Identify which cell holds the provided text, then report its (x, y) central coordinate. 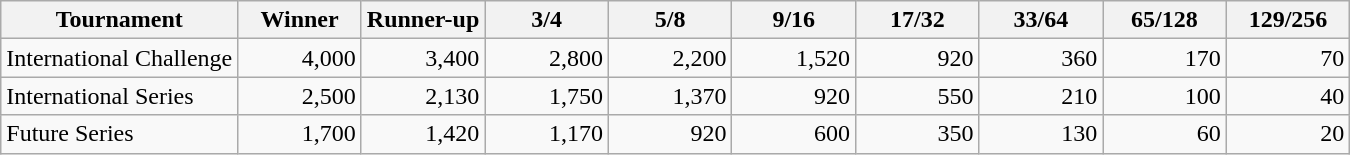
1,420 (423, 134)
9/16 (794, 20)
33/64 (1041, 20)
Runner-up (423, 20)
20 (1288, 134)
600 (794, 134)
Tournament (120, 20)
2,130 (423, 96)
4,000 (300, 58)
17/32 (918, 20)
1,170 (547, 134)
2,800 (547, 58)
2,200 (670, 58)
1,520 (794, 58)
Future Series (120, 134)
360 (1041, 58)
210 (1041, 96)
130 (1041, 134)
2,500 (300, 96)
70 (1288, 58)
550 (918, 96)
1,700 (300, 134)
Winner (300, 20)
65/128 (1165, 20)
International Series (120, 96)
3/4 (547, 20)
1,750 (547, 96)
3,400 (423, 58)
1,370 (670, 96)
International Challenge (120, 58)
40 (1288, 96)
129/256 (1288, 20)
100 (1165, 96)
170 (1165, 58)
60 (1165, 134)
5/8 (670, 20)
350 (918, 134)
